Search for the cell housing the specified text and yield its (x, y) center coordinate. 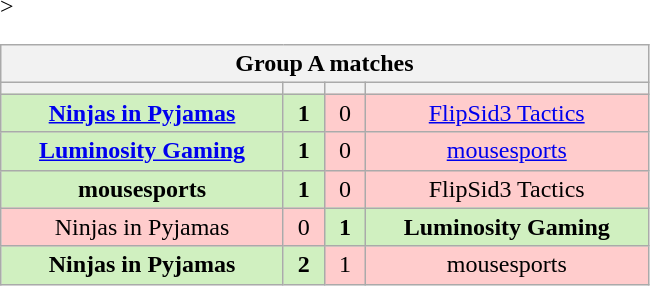
Group A matches (324, 64)
2 (304, 265)
